Determine the [X, Y] coordinate at the center of the cell enclosing the given text.  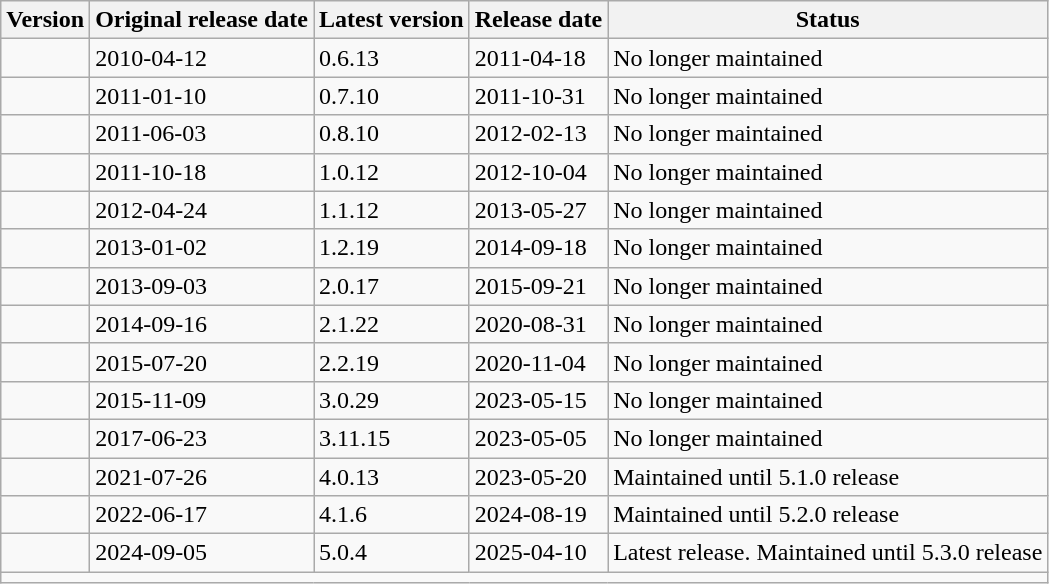
2023-05-05 [538, 438]
2011-06-03 [202, 134]
2014-09-18 [538, 248]
2.1.22 [392, 324]
Latest version [392, 20]
2014-09-16 [202, 324]
2012-10-04 [538, 172]
3.11.15 [392, 438]
2013-01-02 [202, 248]
2024-09-05 [202, 553]
2011-10-31 [538, 96]
2.2.19 [392, 362]
2011-01-10 [202, 96]
1.1.12 [392, 210]
Latest release. Maintained until 5.3.0 release [828, 553]
2.0.17 [392, 286]
2011-04-18 [538, 58]
2023-05-20 [538, 477]
4.1.6 [392, 515]
4.0.13 [392, 477]
2015-07-20 [202, 362]
2010-04-12 [202, 58]
0.8.10 [392, 134]
Original release date [202, 20]
Maintained until 5.2.0 release [828, 515]
2024-08-19 [538, 515]
2020-11-04 [538, 362]
Release date [538, 20]
3.0.29 [392, 400]
0.7.10 [392, 96]
Version [46, 20]
2015-11-09 [202, 400]
2013-05-27 [538, 210]
2021-07-26 [202, 477]
0.6.13 [392, 58]
1.2.19 [392, 248]
5.0.4 [392, 553]
1.0.12 [392, 172]
2012-04-24 [202, 210]
2025-04-10 [538, 553]
2020-08-31 [538, 324]
2011-10-18 [202, 172]
2013-09-03 [202, 286]
2022-06-17 [202, 515]
2012-02-13 [538, 134]
2017-06-23 [202, 438]
Status [828, 20]
Maintained until 5.1.0 release [828, 477]
2015-09-21 [538, 286]
2023-05-15 [538, 400]
